Provide the [x, y] coordinate of the cell's center where the given text is located.  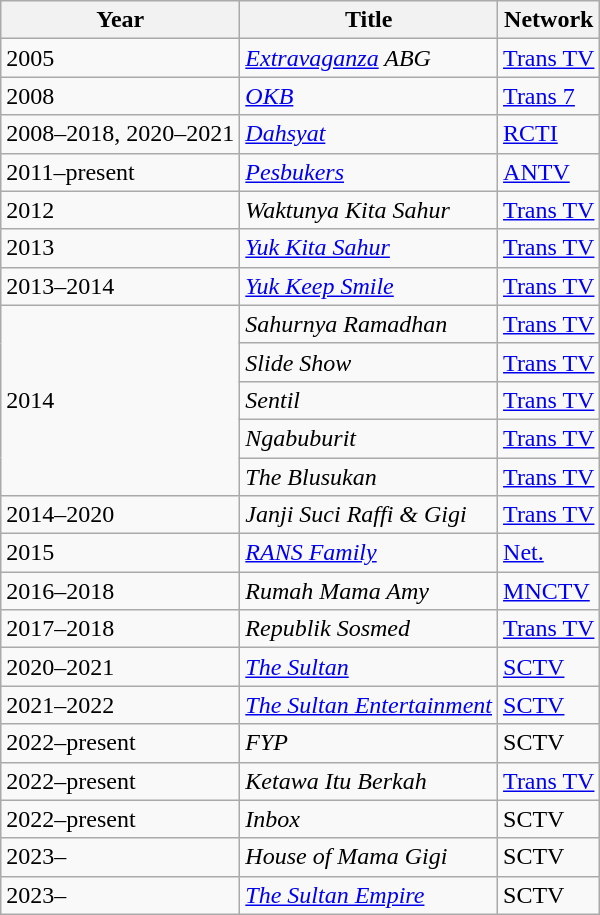
Ketawa Itu Berkah [369, 781]
RANS Family [369, 553]
Pesbukers [369, 172]
FYP [369, 743]
Janji Suci Raffi & Gigi [369, 515]
2013 [120, 248]
Ngabuburit [369, 438]
The Sultan [369, 667]
The Sultan Entertainment [369, 705]
2008 [120, 96]
Extravaganza ABG [369, 58]
Sentil [369, 400]
2005 [120, 58]
The Blusukan [369, 477]
2016–2018 [120, 591]
Waktunya Kita Sahur [369, 210]
Network [549, 20]
Yuk Kita Sahur [369, 248]
2014 [120, 400]
2013–2014 [120, 286]
2011–present [120, 172]
House of Mama Gigi [369, 857]
Republik Sosmed [369, 629]
2021–2022 [120, 705]
2017–2018 [120, 629]
Title [369, 20]
Dahsyat [369, 134]
Inbox [369, 819]
Yuk Keep Smile [369, 286]
The Sultan Empire [369, 895]
Sahurnya Ramadhan [369, 324]
Net. [549, 553]
Trans 7 [549, 96]
RCTI [549, 134]
Rumah Mama Amy [369, 591]
2015 [120, 553]
Year [120, 20]
2012 [120, 210]
2014–2020 [120, 515]
2020–2021 [120, 667]
2008–2018, 2020–2021 [120, 134]
MNCTV [549, 591]
OKB [369, 96]
Slide Show [369, 362]
ANTV [549, 172]
